Capture the cell that displays the provided text and extract its [X, Y] central coordinate. 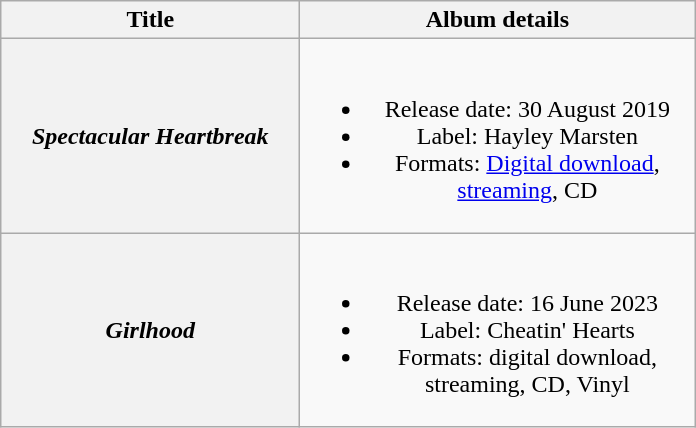
Release date: 16 June 2023Label: Cheatin' HeartsFormats: digital download, streaming, CD, Vinyl [498, 330]
Title [150, 20]
Release date: 30 August 2019Label: Hayley MarstenFormats: Digital download, streaming, CD [498, 136]
Girlhood [150, 330]
Spectacular Heartbreak [150, 136]
Album details [498, 20]
